Scan for the cell matching the given text and deliver its (x, y) coordinate at center. 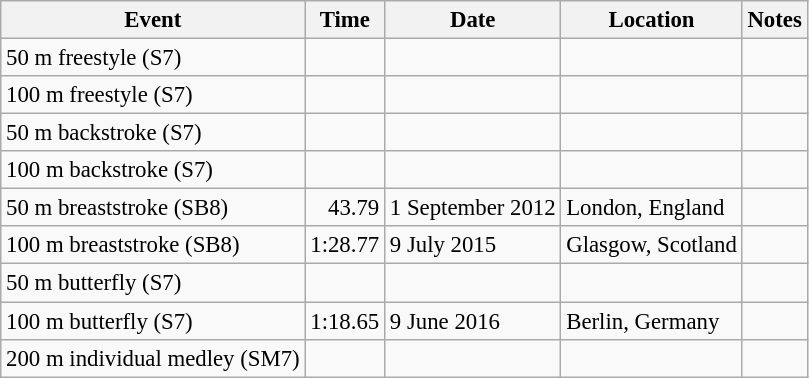
50 m breaststroke (SB8) (153, 208)
Berlin, Germany (652, 321)
Notes (774, 20)
100 m breaststroke (SB8) (153, 245)
50 m butterfly (S7) (153, 283)
Date (473, 20)
Event (153, 20)
9 July 2015 (473, 245)
1:28.77 (345, 245)
9 June 2016 (473, 321)
43.79 (345, 208)
200 m individual medley (SM7) (153, 358)
100 m freestyle (S7) (153, 95)
50 m freestyle (S7) (153, 58)
100 m backstroke (S7) (153, 170)
50 m backstroke (S7) (153, 133)
100 m butterfly (S7) (153, 321)
Glasgow, Scotland (652, 245)
London, England (652, 208)
1 September 2012 (473, 208)
Time (345, 20)
Location (652, 20)
1:18.65 (345, 321)
